Scan for the cell matching the given text and deliver its [x, y] coordinate at center. 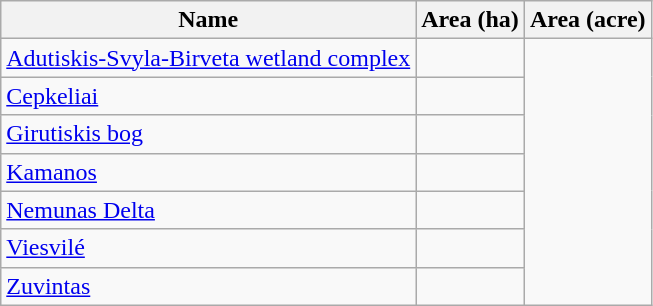
Kamanos [208, 172]
Area (acre) [588, 20]
Adutiskis-Svyla-Birveta wetland complex [208, 58]
Zuvintas [208, 286]
Girutiskis bog [208, 134]
Name [208, 20]
Viesvilé [208, 248]
Cepkeliai [208, 96]
Area (ha) [470, 20]
Nemunas Delta [208, 210]
